From the cell containing the given text, extract its center point as [X, Y] coordinate. 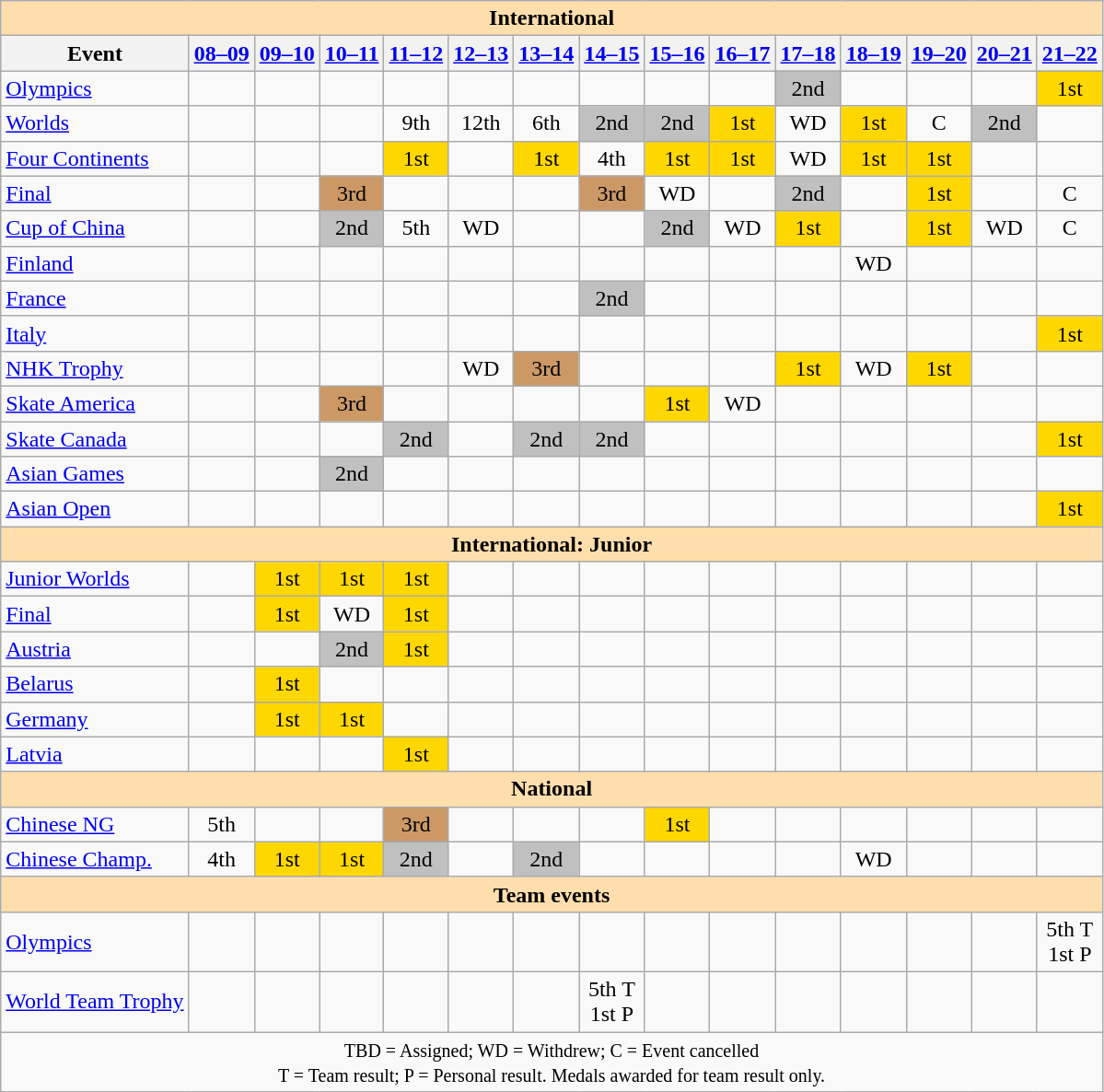
Chinese Champ. [95, 859]
12–13 [481, 53]
Chinese NG [95, 824]
08–09 [221, 53]
19–20 [939, 53]
09–10 [287, 53]
12th [481, 123]
Four Continents [95, 158]
Skate Canada [95, 439]
11–12 [416, 53]
World Team Trophy [95, 1002]
6th [547, 123]
Asian Games [95, 474]
16–17 [742, 53]
Asian Open [95, 509]
Belarus [95, 684]
15–16 [678, 53]
Finland [95, 263]
France [95, 298]
Event [95, 53]
Worlds [95, 123]
18–19 [873, 53]
17–18 [808, 53]
9th [416, 123]
13–14 [547, 53]
National [552, 789]
Team events [552, 894]
NHK Trophy [95, 368]
Cup of China [95, 228]
Italy [95, 333]
20–21 [1004, 53]
International [552, 18]
Latvia [95, 754]
14–15 [611, 53]
21–22 [1070, 53]
10–11 [352, 53]
Junior Worlds [95, 579]
Austria [95, 649]
Germany [95, 719]
Skate America [95, 403]
TBD = Assigned; WD = Withdrew; C = Event cancelled T = Team result; P = Personal result. Medals awarded for team result only. [552, 1061]
International: Junior [552, 544]
